From the cell containing the given text, extract its center point as (x, y) coordinate. 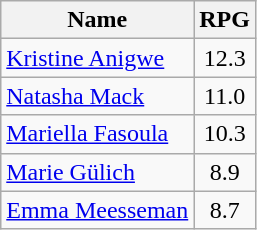
10.3 (225, 134)
Mariella Fasoula (98, 134)
8.7 (225, 210)
Marie Gülich (98, 172)
Kristine Anigwe (98, 58)
11.0 (225, 96)
12.3 (225, 58)
Natasha Mack (98, 96)
RPG (225, 20)
8.9 (225, 172)
Name (98, 20)
Emma Meesseman (98, 210)
